Capture the cell that displays the provided text and extract its [x, y] central coordinate. 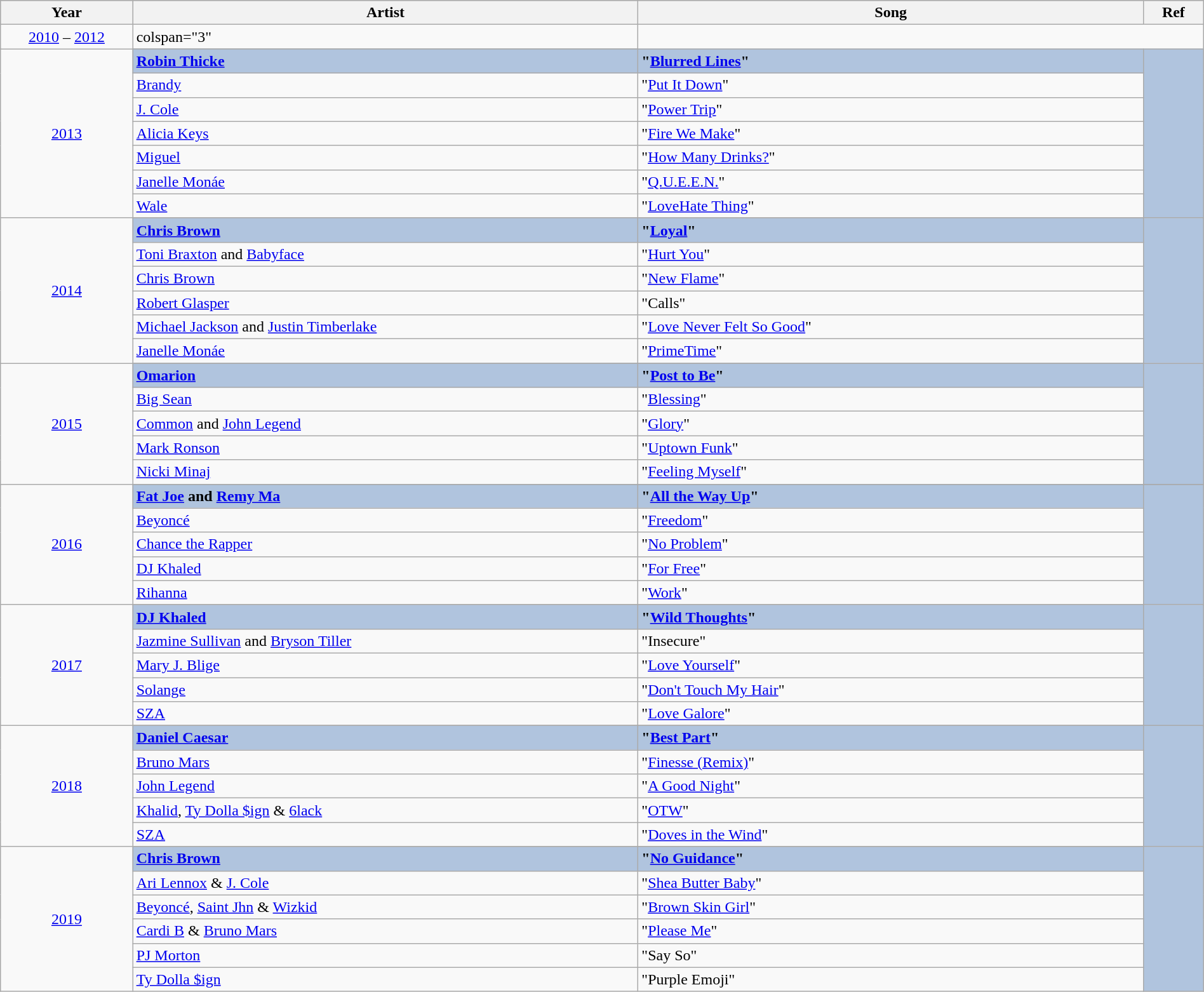
"PrimeTime" [891, 351]
PJ Morton [385, 955]
"No Problem" [891, 544]
"Insecure" [891, 641]
"A Good Night" [891, 786]
Brandy [385, 85]
Ari Lennox & J. Cole [385, 883]
"Don't Touch My Hair" [891, 689]
Mary J. Blige [385, 665]
"Blurred Lines" [891, 61]
"Brown Skin Girl" [891, 907]
"Calls" [891, 303]
"Put It Down" [891, 85]
J. Cole [385, 109]
"Uptown Funk" [891, 448]
"Power Trip" [891, 109]
"Post to Be" [891, 375]
"Feeling Myself" [891, 472]
2018 [67, 786]
Daniel Caesar [385, 738]
"For Free" [891, 568]
Miguel [385, 158]
Robin Thicke [385, 61]
Michael Jackson and Justin Timberlake [385, 327]
"No Guidance" [891, 859]
Year [67, 13]
"Purple Emoji" [891, 979]
"All the Way Up" [891, 496]
"OTW" [891, 810]
Song [891, 13]
2010 – 2012 [67, 37]
Cardi B & Bruno Mars [385, 931]
"Please Me" [891, 931]
"Finesse (Remix)" [891, 762]
"Q.U.E.E.N." [891, 182]
Toni Braxton and Babyface [385, 254]
"Loyal" [891, 230]
"LoveHate Thing" [891, 206]
Omarion [385, 375]
"Freedom" [891, 520]
Fat Joe and Remy Ma [385, 496]
"Love Galore" [891, 714]
Big Sean [385, 399]
"Blessing" [891, 399]
Ref [1174, 13]
2014 [67, 290]
"Love Yourself" [891, 665]
"Work" [891, 593]
Ty Dolla $ign [385, 979]
"Love Never Felt So Good" [891, 327]
colspan="3" [385, 37]
2017 [67, 665]
Solange [385, 689]
Jazmine Sullivan and Bryson Tiller [385, 641]
Artist [385, 13]
"Doves in the Wind" [891, 834]
"New Flame" [891, 278]
Robert Glasper [385, 303]
Chance the Rapper [385, 544]
John Legend [385, 786]
Alicia Keys [385, 133]
Beyoncé [385, 520]
Nicki Minaj [385, 472]
2019 [67, 919]
Wale [385, 206]
"How Many Drinks?" [891, 158]
"Wild Thoughts" [891, 617]
"Say So" [891, 955]
Rihanna [385, 593]
"Shea Butter Baby" [891, 883]
2015 [67, 424]
Bruno Mars [385, 762]
"Glory" [891, 424]
Common and John Legend [385, 424]
Mark Ronson [385, 448]
2013 [67, 133]
2016 [67, 544]
Khalid, Ty Dolla $ign & 6lack [385, 810]
"Fire We Make" [891, 133]
"Best Part" [891, 738]
Beyoncé, Saint Jhn & Wizkid [385, 907]
"Hurt You" [891, 254]
